For the text-containing cell, return its midpoint in [x, y] coordinate format. 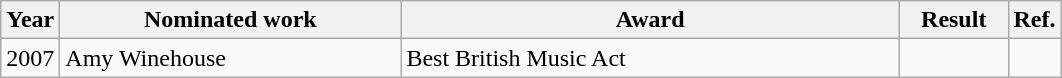
Year [30, 20]
Best British Music Act [650, 58]
Amy Winehouse [230, 58]
Nominated work [230, 20]
Ref. [1034, 20]
Award [650, 20]
2007 [30, 58]
Result [954, 20]
